Extract the [x, y] coordinate from the center of the cell holding the provided text.  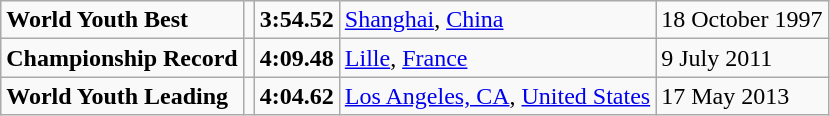
World Youth Leading [122, 96]
9 July 2011 [742, 58]
World Youth Best [122, 20]
Shanghai, China [497, 20]
Championship Record [122, 58]
18 October 1997 [742, 20]
Los Angeles, CA, United States [497, 96]
4:09.48 [296, 58]
17 May 2013 [742, 96]
Lille, France [497, 58]
4:04.62 [296, 96]
3:54.52 [296, 20]
